Scan for the cell matching the given text and deliver its (x, y) coordinate at center. 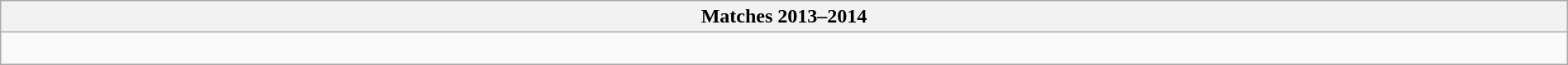
Matches 2013–2014 (784, 17)
